Capture the cell that displays the provided text and extract its [X, Y] central coordinate. 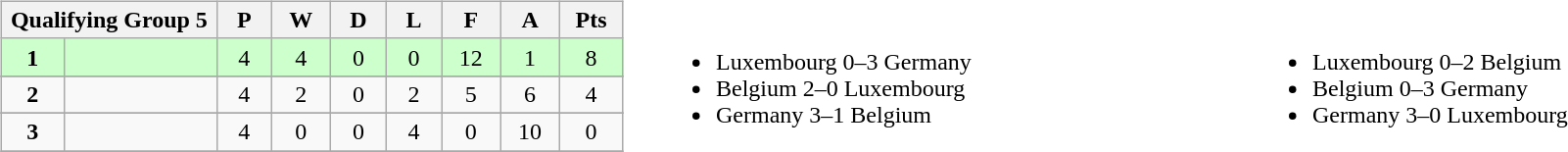
Qualifying Group 5 [109, 20]
3 [32, 131]
A [530, 20]
5 [471, 94]
Pts [591, 20]
12 [471, 57]
P [245, 20]
6 [530, 94]
8 [591, 57]
W [301, 20]
D [358, 20]
10 [530, 131]
F [471, 20]
L [413, 20]
